From the cell containing the given text, extract its center point as (X, Y) coordinate. 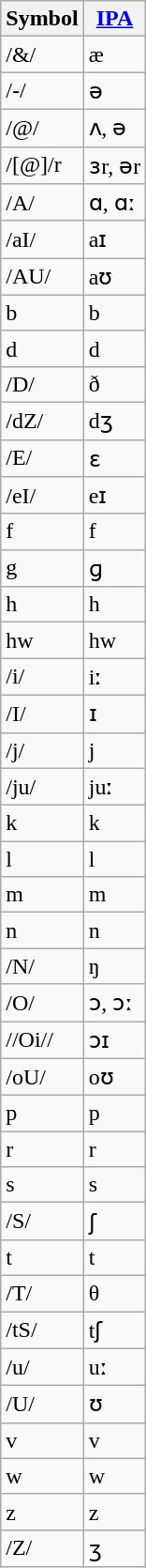
ʊ (114, 1405)
/aI/ (42, 239)
tʃ (114, 1330)
Symbol (42, 19)
ə (114, 91)
dʒ (114, 421)
j (114, 750)
/@/ (42, 128)
/j/ (42, 750)
/ju/ (42, 787)
aʊ (114, 277)
ð (114, 384)
/i/ (42, 677)
juː (114, 787)
/eI/ (42, 496)
/N/ (42, 966)
/A/ (42, 203)
ɪ (114, 714)
ɛ (114, 458)
eɪ (114, 496)
ʌ, ə (114, 128)
aɪ (114, 239)
oʊ (114, 1077)
/[@]/r (42, 165)
/I/ (42, 714)
/&/ (42, 54)
g (42, 568)
/tS/ (42, 1330)
ɜr, ər (114, 165)
ŋ (114, 966)
/dZ/ (42, 421)
IPA (114, 19)
θ (114, 1293)
/O/ (42, 1003)
uː (114, 1367)
/oU/ (42, 1077)
/u/ (42, 1367)
ɡ (114, 568)
ɑ, ɑː (114, 203)
/S/ (42, 1222)
iː (114, 677)
ɔɪ (114, 1040)
ʃ (114, 1222)
ɔ, ɔː (114, 1003)
/D/ (42, 384)
/U/ (42, 1405)
/T/ (42, 1293)
//Oi// (42, 1040)
/E/ (42, 458)
æ (114, 54)
/-/ (42, 91)
/Z/ (42, 1548)
/AU/ (42, 277)
ʒ (114, 1548)
